Pinpoint the cell where the given text exists, returning its [x, y] midpoint coordinate. 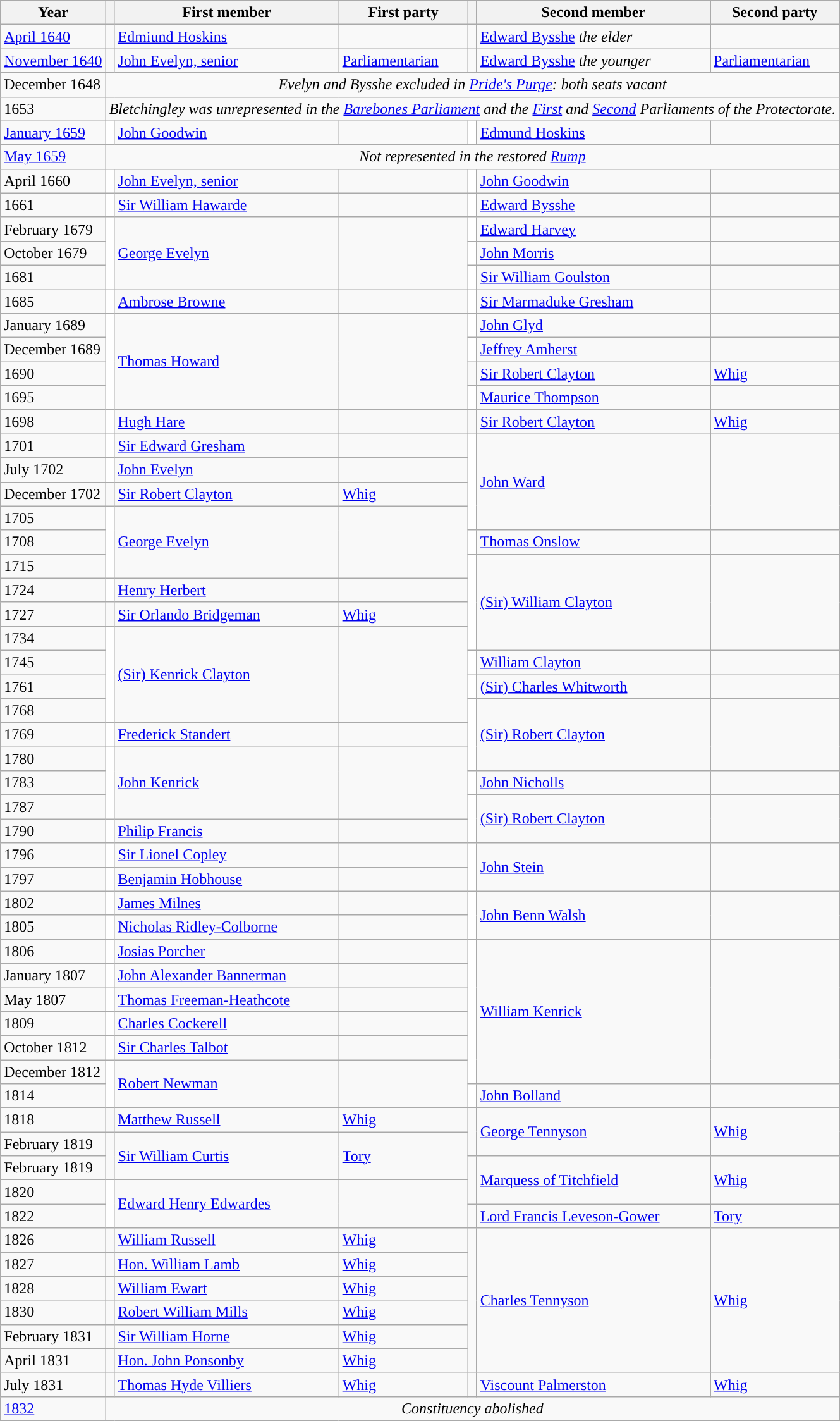
George Tennyson [593, 1132]
April 1831 [53, 1360]
1814 [53, 1096]
William Russell [226, 1240]
1661 [53, 205]
December 1648 [53, 85]
Second party [775, 13]
1708 [53, 542]
1790 [53, 831]
Viscount Palmerston [593, 1384]
Edmiund Hoskins [226, 37]
Ambrose Browne [226, 302]
February 1679 [53, 229]
William Kenrick [593, 1011]
First member [226, 13]
Lord Francis Leveson-Gower [593, 1216]
Thomas Onslow [593, 542]
First party [403, 13]
Edmund Hoskins [593, 133]
Philip Francis [226, 831]
October 1812 [53, 1047]
(Sir) Kenrick Clayton [226, 674]
1685 [53, 302]
1727 [53, 614]
Thomas Freeman-Heathcote [226, 999]
Edward Henry Edwardes [226, 1204]
1822 [53, 1216]
1701 [53, 446]
Maurice Thompson [593, 398]
William Clayton [593, 662]
Josias Porcher [226, 951]
1787 [53, 807]
Sir William Hawarde [226, 205]
Hon. William Lamb [226, 1264]
Edward Bysshe the younger [593, 61]
Thomas Howard [226, 362]
January 1689 [53, 326]
John Alexander Bannerman [226, 975]
John Glyd [593, 326]
Bletchingley was unrepresented in the Barebones Parliament and the First and Second Parliaments of the Protectorate. [473, 109]
1820 [53, 1192]
Jeffrey Amherst [593, 350]
(Sir) Charles Whitworth [593, 686]
1832 [53, 1408]
May 1659 [53, 157]
Sir Marmaduke Gresham [593, 302]
1828 [53, 1288]
John Kenrick [226, 783]
1695 [53, 398]
Edward Harvey [593, 229]
1724 [53, 590]
Year [53, 13]
Benjamin Hobhouse [226, 879]
1818 [53, 1120]
Sir Edward Gresham [226, 446]
November 1640 [53, 61]
1797 [53, 879]
December 1812 [53, 1072]
Hon. John Ponsonby [226, 1360]
Henry Herbert [226, 590]
December 1702 [53, 494]
Sir Lionel Copley [226, 855]
1827 [53, 1264]
Sir William Goulston [593, 277]
Sir Charles Talbot [226, 1047]
1698 [53, 422]
Edward Bysshe [593, 205]
John Nicholls [593, 783]
John Stein [593, 867]
April 1640 [53, 37]
1681 [53, 277]
July 1702 [53, 470]
December 1689 [53, 350]
Evelyn and Bysshe excluded in Pride's Purge: both seats vacant [473, 85]
Nicholas Ridley-Colborne [226, 927]
Marquess of Titchfield [593, 1180]
John Benn Walsh [593, 915]
John Ward [593, 482]
Edward Bysshe the elder [593, 37]
1690 [53, 374]
1734 [53, 638]
January 1659 [53, 133]
1705 [53, 518]
February 1831 [53, 1336]
1783 [53, 783]
Robert William Mills [226, 1312]
May 1807 [53, 999]
1745 [53, 662]
John Evelyn [226, 470]
1809 [53, 1023]
1826 [53, 1240]
John Morris [593, 253]
(Sir) William Clayton [593, 602]
John Bolland [593, 1096]
1830 [53, 1312]
Frederick Standert [226, 735]
1761 [53, 686]
1653 [53, 109]
Not represented in the restored Rump [473, 157]
Hugh Hare [226, 422]
William Ewart [226, 1288]
Sir Orlando Bridgeman [226, 614]
1715 [53, 566]
1806 [53, 951]
1796 [53, 855]
Constituency abolished [473, 1408]
January 1807 [53, 975]
Matthew Russell [226, 1120]
1768 [53, 711]
Sir William Curtis [226, 1156]
Charles Cockerell [226, 1023]
1805 [53, 927]
1802 [53, 903]
Thomas Hyde Villiers [226, 1384]
Sir William Horne [226, 1336]
1769 [53, 735]
Robert Newman [226, 1084]
Second member [593, 13]
James Milnes [226, 903]
Charles Tennyson [593, 1300]
October 1679 [53, 253]
1780 [53, 759]
July 1831 [53, 1384]
April 1660 [53, 181]
